Return the [x, y] coordinate for the center point of the cell that contains the specified text.  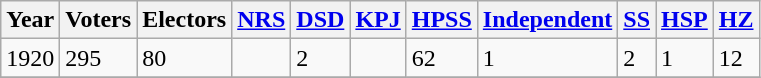
12 [736, 58]
HSP [685, 20]
62 [442, 58]
1920 [30, 58]
HPSS [442, 20]
Independent [547, 20]
SS [637, 20]
295 [98, 58]
Electors [184, 20]
NRS [262, 20]
Year [30, 20]
80 [184, 58]
HZ [736, 20]
DSD [320, 20]
Voters [98, 20]
KPJ [378, 20]
